Determine the [x, y] coordinate at the center of the cell enclosing the given text.  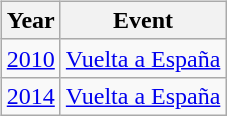
Event [143, 20]
2014 [30, 96]
2010 [30, 58]
Year [30, 20]
